Extract the [X, Y] coordinate from the center of the cell holding the provided text.  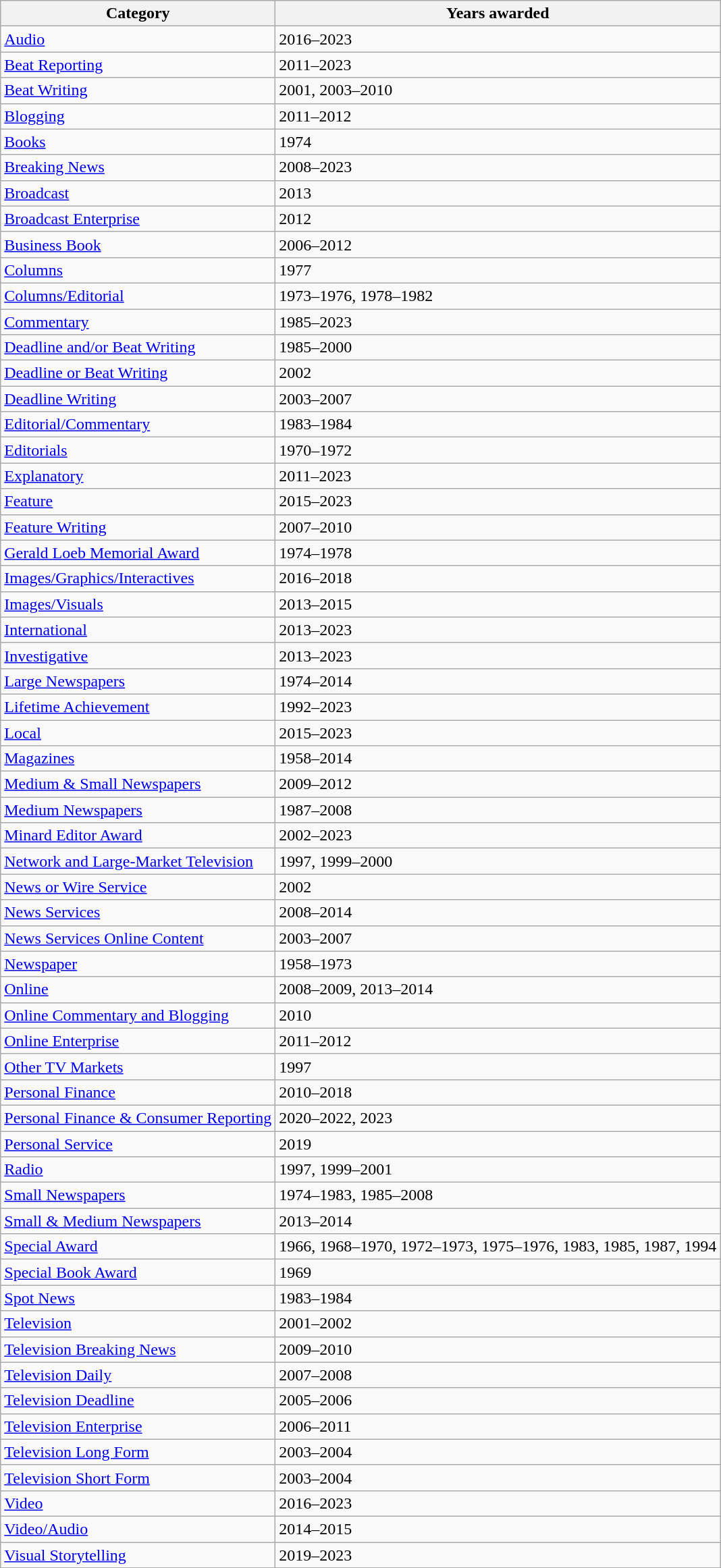
2014–2015 [498, 1529]
Books [138, 142]
Blogging [138, 116]
2009–2012 [498, 784]
Commentary [138, 322]
Online Commentary and Blogging [138, 1015]
1997 [498, 1066]
2008–2023 [498, 167]
Network and Large-Market Television [138, 861]
2008–2014 [498, 913]
Personal Finance [138, 1092]
News or Wire Service [138, 887]
Explanatory [138, 476]
International [138, 630]
Columns [138, 270]
Feature [138, 502]
Video [138, 1503]
1973–1976, 1978–1982 [498, 296]
Television Long Form [138, 1452]
2010 [498, 1015]
Personal Service [138, 1144]
Spot News [138, 1298]
2001–2002 [498, 1324]
News Services Online Content [138, 938]
Audio [138, 39]
Feature Writing [138, 527]
Television Short Form [138, 1478]
Medium Newspapers [138, 810]
Images/Graphics/Interactives [138, 578]
1977 [498, 270]
2010–2018 [498, 1092]
Large Newspapers [138, 681]
1966, 1968–1970, 1972–1973, 1975–1976, 1983, 1985, 1987, 1994 [498, 1247]
Small & Medium Newspapers [138, 1221]
2001, 2003–2010 [498, 90]
Small Newspapers [138, 1195]
Medium & Small Newspapers [138, 784]
Newspaper [138, 964]
1985–2000 [498, 348]
Editorial/Commentary [138, 425]
2009–2010 [498, 1349]
Gerald Loeb Memorial Award [138, 553]
1969 [498, 1272]
Deadline Writing [138, 399]
Online Enterprise [138, 1041]
2019–2023 [498, 1555]
Beat Reporting [138, 65]
2013 [498, 193]
1970–1972 [498, 450]
2013–2014 [498, 1221]
2019 [498, 1144]
1974–1983, 1985–2008 [498, 1195]
Broadcast [138, 193]
2020–2022, 2023 [498, 1118]
Television Enterprise [138, 1426]
2005–2006 [498, 1401]
1997, 1999–2000 [498, 861]
Visual Storytelling [138, 1555]
2008–2009, 2013–2014 [498, 990]
Television Deadline [138, 1401]
Investigative [138, 655]
Editorials [138, 450]
Personal Finance & Consumer Reporting [138, 1118]
Television Daily [138, 1375]
Minard Editor Award [138, 836]
1974–1978 [498, 553]
1974 [498, 142]
Category [138, 13]
2012 [498, 219]
Columns/Editorial [138, 296]
Images/Visuals [138, 604]
1958–2014 [498, 759]
1997, 1999–2001 [498, 1170]
2006–2011 [498, 1426]
Broadcast Enterprise [138, 219]
Special Award [138, 1247]
1992–2023 [498, 707]
Local [138, 732]
Radio [138, 1170]
2007–2010 [498, 527]
Lifetime Achievement [138, 707]
1987–2008 [498, 810]
1974–2014 [498, 681]
Television Breaking News [138, 1349]
2013–2015 [498, 604]
Magazines [138, 759]
Other TV Markets [138, 1066]
Deadline or Beat Writing [138, 373]
Business Book [138, 244]
2007–2008 [498, 1375]
Video/Audio [138, 1529]
2016–2018 [498, 578]
News Services [138, 913]
Breaking News [138, 167]
Deadline and/or Beat Writing [138, 348]
1958–1973 [498, 964]
Online [138, 990]
Years awarded [498, 13]
2002–2023 [498, 836]
Beat Writing [138, 90]
2006–2012 [498, 244]
Special Book Award [138, 1272]
1985–2023 [498, 322]
Television [138, 1324]
